Identify which cell holds the provided text, then report its [x, y] central coordinate. 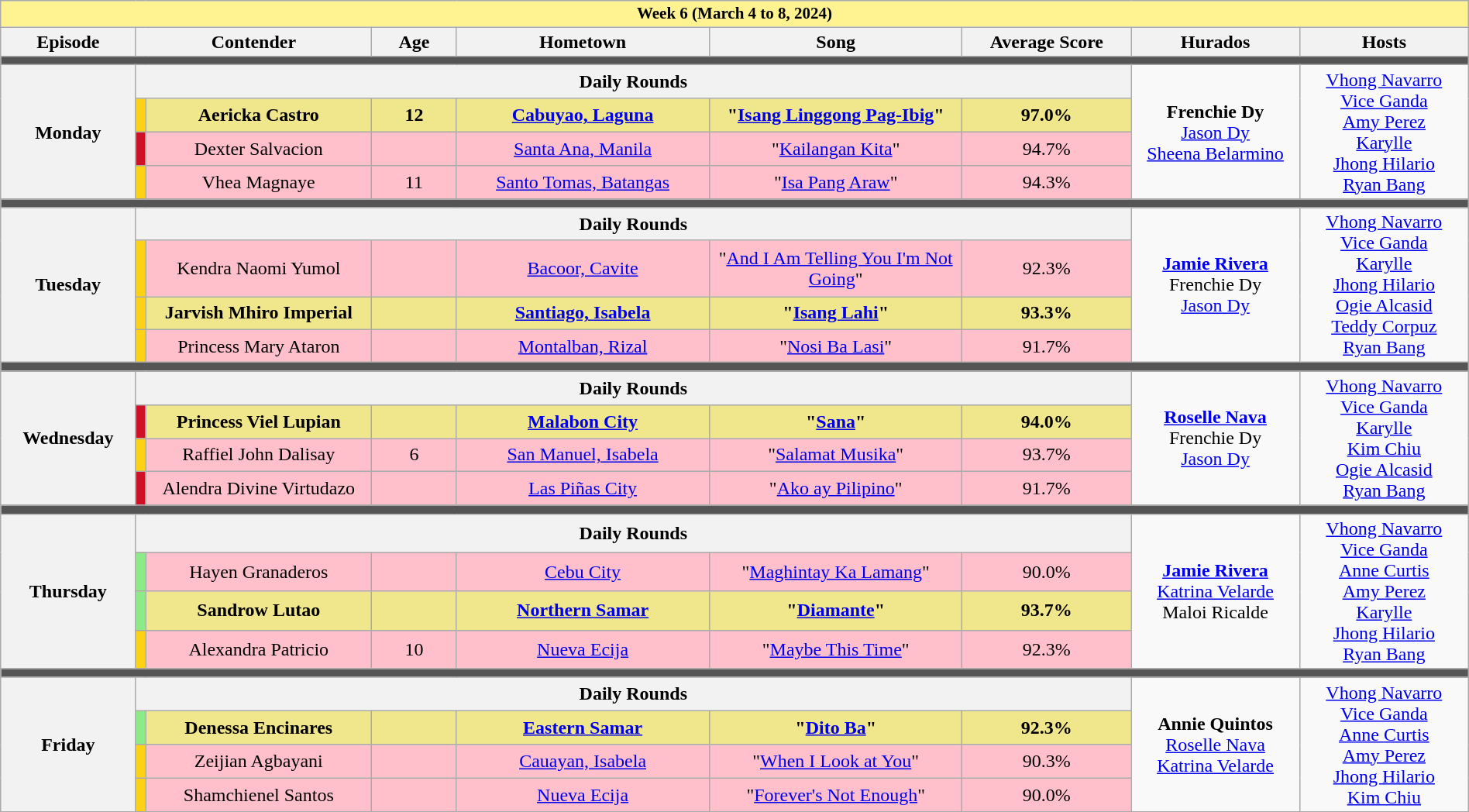
94.3% [1047, 183]
Santiago, Isabela [583, 313]
Jarvish Mhiro Imperial [259, 313]
Vhong NavarroVice GandaAnne CurtisAmy PerezKarylleJhong HilarioRyan Bang [1384, 591]
Age [414, 42]
Friday [68, 744]
Cabuyao, Laguna [583, 115]
Bacoor, Cavite [583, 268]
Aericka Castro [259, 115]
"Salamat Musika" [835, 456]
Tuesday [68, 285]
Hosts [1384, 42]
Malabon City [583, 421]
"When I Look at You" [835, 761]
Hayen Granaderos [259, 572]
"Isa Pang Araw" [835, 183]
Hurados [1216, 42]
"Isang Lahi" [835, 313]
Contender [254, 42]
"Forever's Not Enough" [835, 795]
Vhong NavarroVice GandaKarylleJhong HilarioOgie AlcasidTeddy CorpuzRyan Bang [1384, 285]
Kendra Naomi Yumol [259, 268]
97.0% [1047, 115]
Princess Viel Lupian [259, 421]
Dexter Salvacion [259, 149]
Eastern Samar [583, 728]
Wednesday [68, 439]
Jamie RiveraKatrina VelardeMaloi Ricalde [1216, 591]
"Maybe This Time" [835, 649]
Vhong NavarroVice GandaAnne CurtisAmy PerezJhong HilarioKim Chiu [1384, 744]
12 [414, 115]
Vhong NavarroVice GandaKarylleKim ChiuOgie AlcasidRyan Bang [1384, 439]
Santo Tomas, Batangas [583, 183]
Denessa Encinares [259, 728]
Alexandra Patricio [259, 649]
94.7% [1047, 149]
94.0% [1047, 421]
Thursday [68, 591]
Roselle NavaFrenchie DyJason Dy [1216, 439]
Montalban, Rizal [583, 346]
Princess Mary Ataron [259, 346]
Average Score [1047, 42]
90.3% [1047, 761]
"Maghintay Ka Lamang" [835, 572]
Cebu City [583, 572]
Annie QuintosRoselle NavaKatrina Velarde [1216, 744]
Week 6 (March 4 to 8, 2024) [734, 14]
"Isang Linggong Pag-Ibig" [835, 115]
10 [414, 649]
Vhong NavarroVice GandaAmy PerezKarylleJhong HilarioRyan Bang [1384, 132]
11 [414, 183]
Northern Samar [583, 611]
Alendra Divine Virtudazo [259, 488]
Sandrow Lutao [259, 611]
"Ako ay Pilipino" [835, 488]
Zeijian Agbayani [259, 761]
"And I Am Telling You I'm Not Going" [835, 268]
Cauayan, Isabela [583, 761]
"Kailangan Kita" [835, 149]
Santa Ana, Manila [583, 149]
6 [414, 456]
Las Piñas City [583, 488]
"Diamante" [835, 611]
Song [835, 42]
Monday [68, 132]
"Nosi Ba Lasi" [835, 346]
Frenchie DyJason DySheena Belarmino [1216, 132]
Vhea Magnaye [259, 183]
Jamie RiveraFrenchie DyJason Dy [1216, 285]
"Sana" [835, 421]
"Dito Ba" [835, 728]
93.3% [1047, 313]
Raffiel John Dalisay [259, 456]
San Manuel, Isabela [583, 456]
Hometown [583, 42]
Shamchienel Santos [259, 795]
Episode [68, 42]
